Return the (X, Y) coordinate for the center point of the cell that contains the specified text.  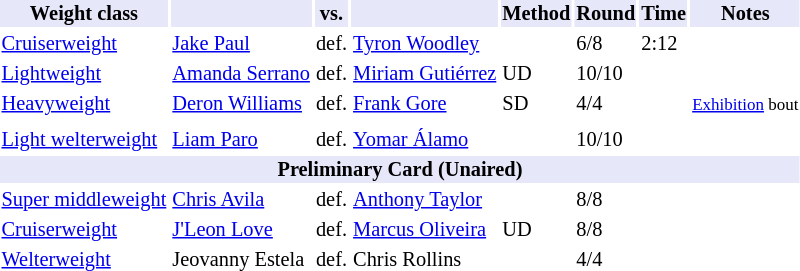
Weight class (84, 14)
6/8 (606, 44)
Preliminary Card (Unaired) (400, 170)
4/4 (606, 104)
Light welterweight (84, 140)
Frank Gore (425, 104)
J'Leon Love (242, 230)
Lightweight (84, 74)
Exhibition bout (746, 104)
Method (536, 14)
Yomar Álamo (425, 140)
Time (664, 14)
Round (606, 14)
Marcus Oliveira (425, 230)
Amanda Serrano (242, 74)
vs. (331, 14)
Super middleweight (84, 200)
Tyron Woodley (425, 44)
Anthony Taylor (425, 200)
Notes (746, 14)
Deron Williams (242, 104)
Heavyweight (84, 104)
Liam Paro (242, 140)
SD (536, 104)
Chris Avila (242, 200)
Jake Paul (242, 44)
2:12 (664, 44)
Miriam Gutiérrez (425, 74)
